Find where the given text appears and provide that cell's center as [x, y] coordinate. 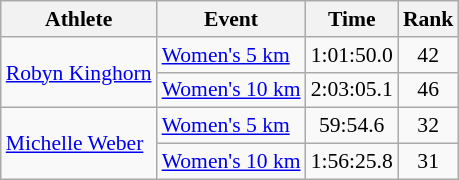
Time [352, 19]
1:56:25.8 [352, 162]
Event [232, 19]
Athlete [79, 19]
31 [428, 162]
59:54.6 [352, 126]
32 [428, 126]
42 [428, 55]
1:01:50.0 [352, 55]
Michelle Weber [79, 144]
Rank [428, 19]
2:03:05.1 [352, 90]
Robyn Kinghorn [79, 72]
46 [428, 90]
